Return the [X, Y] coordinate for the center point of the cell that contains the specified text.  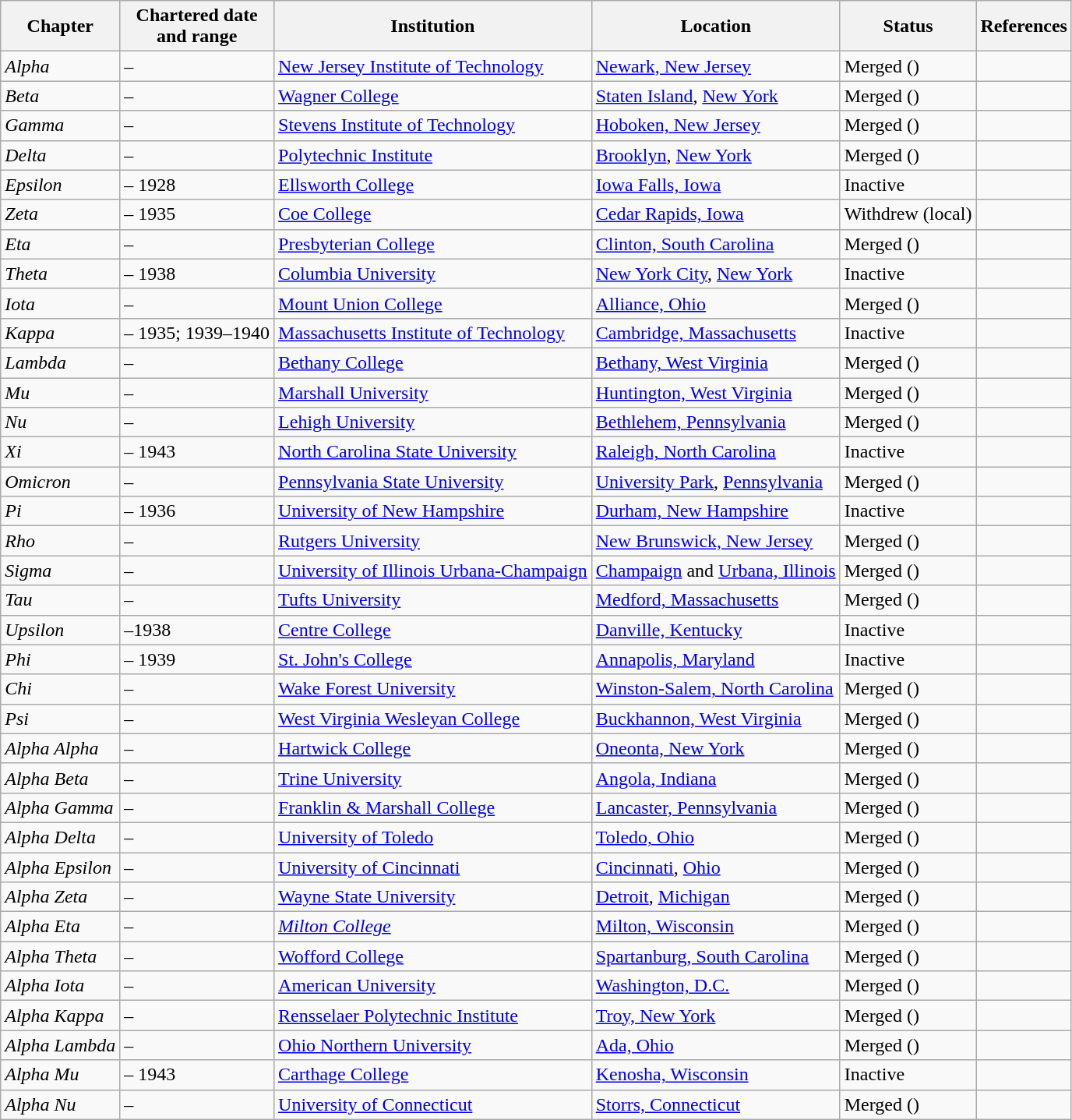
Rensselaer Polytechnic Institute [433, 1016]
Tufts University [433, 600]
Zeta [61, 214]
Alpha Gamma [61, 807]
Chartered dateand range [197, 26]
American University [433, 986]
University of New Hampshire [433, 511]
Kenosha, Wisconsin [715, 1075]
Detroit, Michigan [715, 897]
Alpha Eta [61, 927]
St. John's College [433, 659]
Alpha Mu [61, 1075]
Wayne State University [433, 897]
University Park, Pennsylvania [715, 482]
Alpha Iota [61, 986]
Withdrew (local) [908, 214]
Lehigh University [433, 422]
Cedar Rapids, Iowa [715, 214]
Epsilon [61, 185]
Ohio Northern University [433, 1045]
Alliance, Ohio [715, 303]
Massachusetts Institute of Technology [433, 333]
– 1928 [197, 185]
Iota [61, 303]
Location [715, 26]
Columbia University [433, 274]
Omicron [61, 482]
–1938 [197, 630]
Beta [61, 96]
New Brunswick, New Jersey [715, 541]
University of Toledo [433, 837]
Alpha Alpha [61, 748]
Centre College [433, 630]
Upsilon [61, 630]
Newark, New Jersey [715, 66]
– 1939 [197, 659]
Alpha Epsilon [61, 867]
Hartwick College [433, 748]
Lambda [61, 362]
Spartanburg, South Carolina [715, 956]
Wagner College [433, 96]
Troy, New York [715, 1016]
Medford, Massachusetts [715, 600]
Winston-Salem, North Carolina [715, 689]
Washington, D.C. [715, 986]
Alpha Zeta [61, 897]
North Carolina State University [433, 452]
Trine University [433, 778]
Rutgers University [433, 541]
Bethlehem, Pennsylvania [715, 422]
Alpha Nu [61, 1104]
Milton, Wisconsin [715, 927]
Eta [61, 244]
Staten Island, New York [715, 96]
Angola, Indiana [715, 778]
Xi [61, 452]
Chapter [61, 26]
Brooklyn, New York [715, 155]
Pennsylvania State University [433, 482]
Alpha Kappa [61, 1016]
Cambridge, Massachusetts [715, 333]
Bethany College [433, 362]
Danville, Kentucky [715, 630]
Raleigh, North Carolina [715, 452]
Iowa Falls, Iowa [715, 185]
Durham, New Hampshire [715, 511]
Rho [61, 541]
New Jersey Institute of Technology [433, 66]
Milton College [433, 927]
West Virginia Wesleyan College [433, 719]
Marshall University [433, 392]
New York City, New York [715, 274]
Franklin & Marshall College [433, 807]
Alpha [61, 66]
Clinton, South Carolina [715, 244]
Status [908, 26]
Phi [61, 659]
University of Illinois Urbana-Champaign [433, 571]
Hoboken, New Jersey [715, 125]
Institution [433, 26]
Storrs, Connecticut [715, 1104]
Alpha Theta [61, 956]
University of Connecticut [433, 1104]
Wake Forest University [433, 689]
Oneonta, New York [715, 748]
Chi [61, 689]
– 1935; 1939–1940 [197, 333]
Stevens Institute of Technology [433, 125]
Coe College [433, 214]
– 1938 [197, 274]
Kappa [61, 333]
Alpha Lambda [61, 1045]
Bethany, West Virginia [715, 362]
Alpha Delta [61, 837]
Buckhannon, West Virginia [715, 719]
Cincinnati, Ohio [715, 867]
Mu [61, 392]
– 1936 [197, 511]
Sigma [61, 571]
Huntington, West Virginia [715, 392]
Lancaster, Pennsylvania [715, 807]
Mount Union College [433, 303]
Theta [61, 274]
Annapolis, Maryland [715, 659]
Tau [61, 600]
Champaign and Urbana, Illinois [715, 571]
Toledo, Ohio [715, 837]
Wofford College [433, 956]
Alpha Beta [61, 778]
– 1935 [197, 214]
Ada, Ohio [715, 1045]
Presbyterian College [433, 244]
Carthage College [433, 1075]
Ellsworth College [433, 185]
Psi [61, 719]
Polytechnic Institute [433, 155]
References [1024, 26]
Delta [61, 155]
Pi [61, 511]
Nu [61, 422]
Gamma [61, 125]
University of Cincinnati [433, 867]
